From the cell containing the given text, extract its center point as [x, y] coordinate. 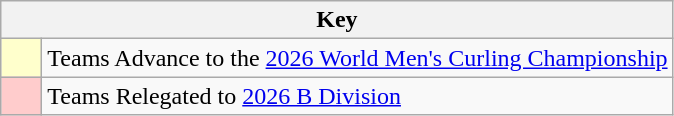
Teams Advance to the 2026 World Men's Curling Championship [358, 58]
Key [337, 20]
Teams Relegated to 2026 B Division [358, 96]
